Return the (x, y) coordinate for the center point of the cell that contains the specified text.  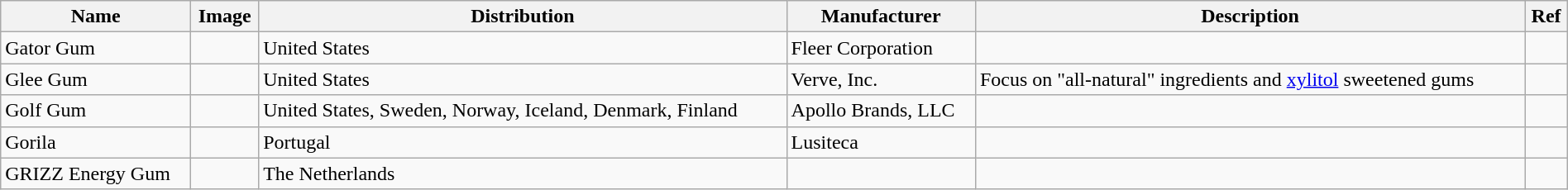
GRIZZ Energy Gum (96, 173)
Focus on "all-natural" ingredients and xylitol sweetened gums (1250, 79)
Lusiteca (881, 142)
United States, Sweden, Norway, Iceland, Denmark, Finland (523, 111)
Manufacturer (881, 17)
Gator Gum (96, 48)
The Netherlands (523, 173)
Gorila (96, 142)
Description (1250, 17)
Name (96, 17)
Distribution (523, 17)
Image (225, 17)
Fleer Corporation (881, 48)
Ref (1546, 17)
Apollo Brands, LLC (881, 111)
Golf Gum (96, 111)
Portugal (523, 142)
Glee Gum (96, 79)
Verve, Inc. (881, 79)
